Output the [X, Y] coordinate of the center of the cell containing the given text.  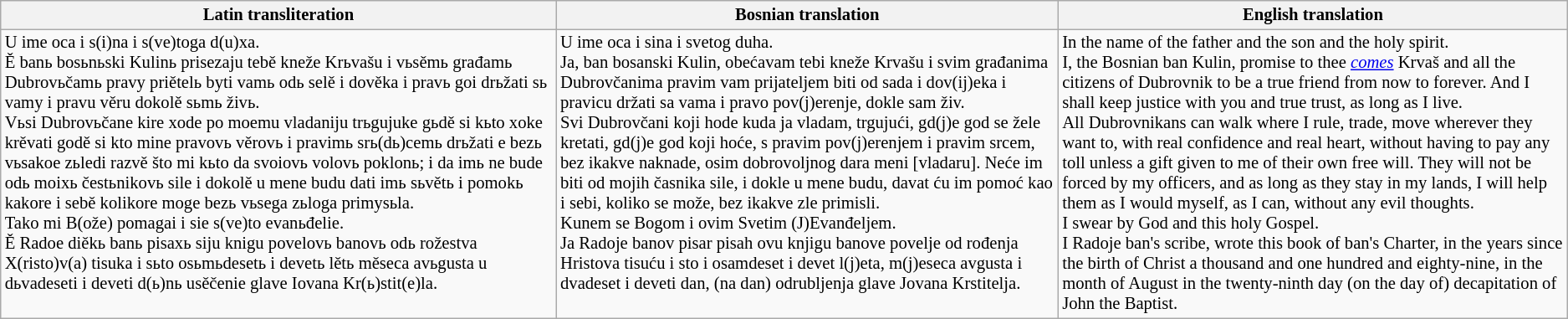
English translation [1313, 14]
Bosnian translation [807, 14]
Latin transliteration [278, 14]
